From the cell containing the given text, extract its center point as [X, Y] coordinate. 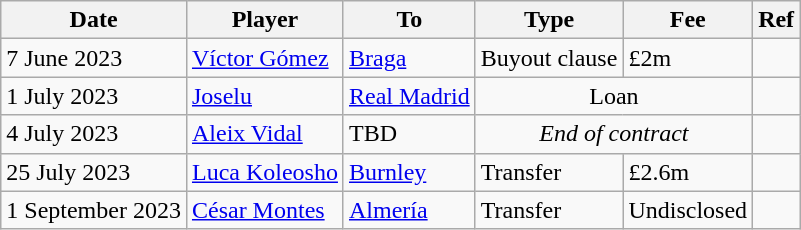
Luca Koleosho [264, 172]
Undisclosed [688, 210]
César Montes [264, 210]
Buyout clause [549, 58]
Ref [776, 20]
Real Madrid [409, 96]
Burnley [409, 172]
Braga [409, 58]
1 July 2023 [94, 96]
Loan [614, 96]
TBD [409, 134]
Type [549, 20]
1 September 2023 [94, 210]
Aleix Vidal [264, 134]
7 June 2023 [94, 58]
Player [264, 20]
£2.6m [688, 172]
To [409, 20]
Joselu [264, 96]
Date [94, 20]
End of contract [614, 134]
4 July 2023 [94, 134]
Almería [409, 210]
Víctor Gómez [264, 58]
£2m [688, 58]
25 July 2023 [94, 172]
Fee [688, 20]
